Scan for the cell matching the given text and deliver its (x, y) coordinate at center. 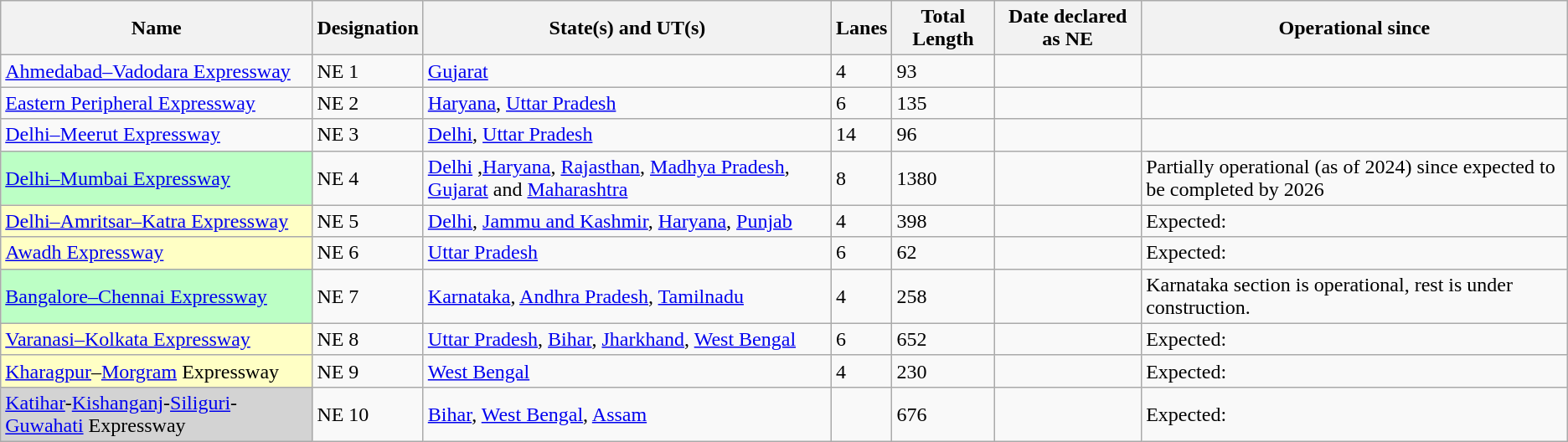
230 (943, 371)
135 (943, 103)
Haryana, Uttar Pradesh (627, 103)
Uttar Pradesh (627, 253)
676 (943, 414)
Delhi–Amritsar–Katra Expressway (157, 221)
Lanes (862, 28)
Operational since (1355, 28)
Uttar Pradesh, Bihar, Jharkhand, West Bengal (627, 339)
8 (862, 177)
NE 4 (368, 177)
652 (943, 339)
Varanasi–Kolkata Expressway (157, 339)
NE 5 (368, 221)
NE 9 (368, 371)
Delhi–Meerut Expressway (157, 135)
NE 6 (368, 253)
NE 10 (368, 414)
Bangalore–Chennai Expressway (157, 296)
Delhi–Mumbai Expressway (157, 177)
State(s) and UT(s) (627, 28)
Ahmedabad–Vadodara Expressway (157, 71)
Eastern Peripheral Expressway (157, 103)
Delhi ,Haryana, Rajasthan, Madhya Pradesh, Gujarat and Maharashtra (627, 177)
258 (943, 296)
Awadh Expressway (157, 253)
Name (157, 28)
Karnataka, Andhra Pradesh, Tamilnadu (627, 296)
Date declared as NE (1068, 28)
Delhi, Jammu and Kashmir, Haryana, Punjab (627, 221)
1380 (943, 177)
Gujarat (627, 71)
NE 3 (368, 135)
NE 8 (368, 339)
Karnataka section is operational, rest is under construction. (1355, 296)
14 (862, 135)
Partially operational (as of 2024) since expected to be completed by 2026 (1355, 177)
Kharagpur–Morgram Expressway (157, 371)
NE 1 (368, 71)
Bihar, West Bengal, Assam (627, 414)
96 (943, 135)
62 (943, 253)
Delhi, Uttar Pradesh (627, 135)
398 (943, 221)
NE 2 (368, 103)
Katihar-Kishanganj-Siliguri-Guwahati Expressway (157, 414)
93 (943, 71)
Designation (368, 28)
Total Length (943, 28)
NE 7 (368, 296)
West Bengal (627, 371)
